Extract the (x, y) coordinate from the center of the cell holding the provided text.  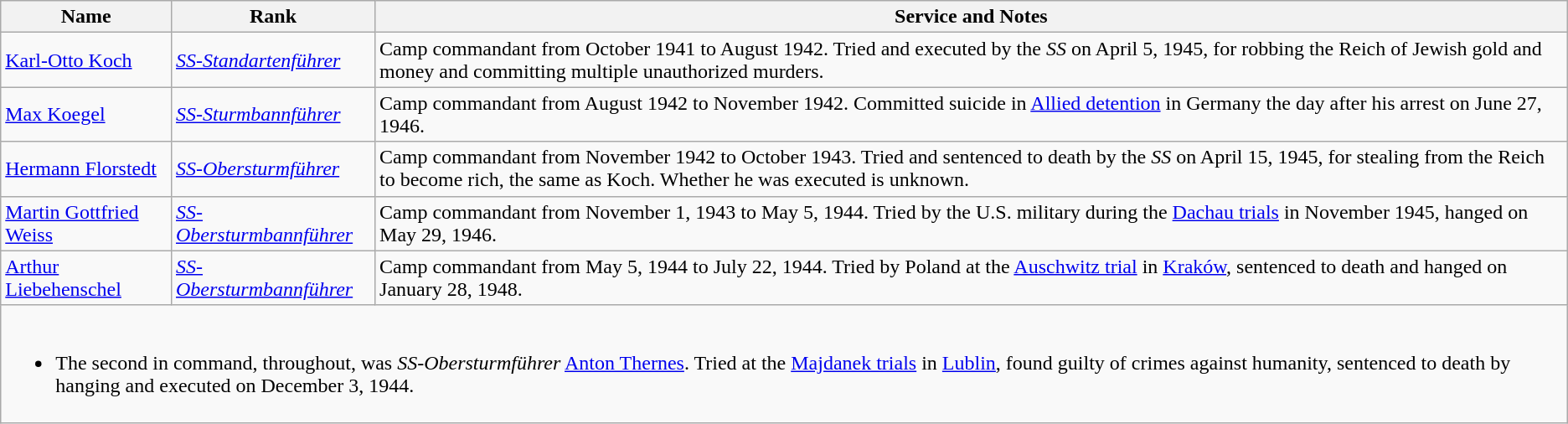
Max Koegel (86, 114)
SS-Sturmbannführer (273, 114)
Hermann Florstedt (86, 169)
Camp commandant from November 1, 1943 to May 5, 1944. Tried by the U.S. military during the Dachau trials in November 1945, hanged on May 29, 1946. (972, 223)
Rank (273, 17)
Service and Notes (972, 17)
Arthur Liebehenschel (86, 278)
Karl-Otto Koch (86, 60)
SS-Obersturmführer (273, 169)
Name (86, 17)
Martin Gottfried Weiss (86, 223)
Camp commandant from August 1942 to November 1942. Committed suicide in Allied detention in Germany the day after his arrest on June 27, 1946. (972, 114)
SS-Standartenführer (273, 60)
